Find where the given text appears and provide that cell's center as (x, y) coordinate. 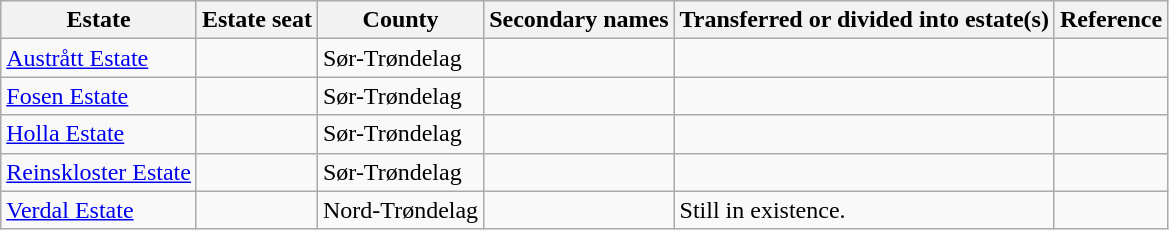
Verdal Estate (99, 210)
Reinskloster Estate (99, 172)
Holla Estate (99, 134)
Reference (1110, 20)
Still in existence. (864, 210)
Transferred or divided into estate(s) (864, 20)
Fosen Estate (99, 96)
Estate (99, 20)
Austrått Estate (99, 58)
Nord-Trøndelag (400, 210)
Secondary names (579, 20)
County (400, 20)
Estate seat (256, 20)
